From the cell containing the given text, extract its center point as (X, Y) coordinate. 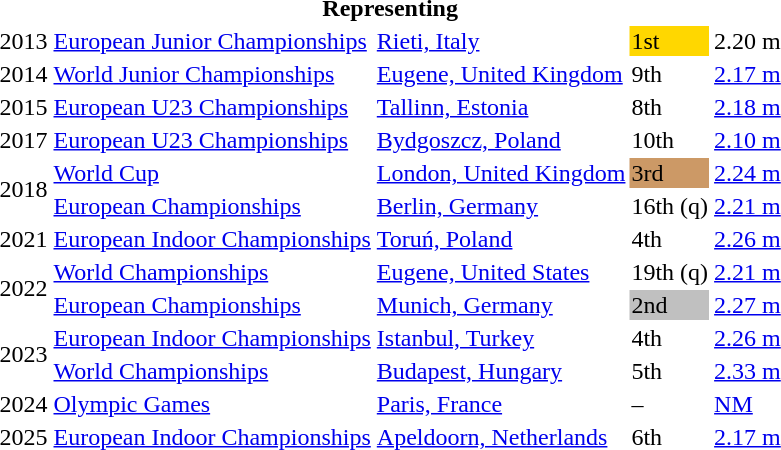
Eugene, United States (501, 272)
– (670, 404)
World Cup (212, 173)
10th (670, 140)
European Junior Championships (212, 41)
Bydgoszcz, Poland (501, 140)
World Junior Championships (212, 74)
Berlin, Germany (501, 206)
Paris, France (501, 404)
Olympic Games (212, 404)
8th (670, 107)
2nd (670, 305)
9th (670, 74)
19th (q) (670, 272)
Eugene, United Kingdom (501, 74)
Tallinn, Estonia (501, 107)
London, United Kingdom (501, 173)
Rieti, Italy (501, 41)
Munich, Germany (501, 305)
Budapest, Hungary (501, 371)
5th (670, 371)
1st (670, 41)
Toruń, Poland (501, 239)
16th (q) (670, 206)
3rd (670, 173)
Istanbul, Turkey (501, 338)
